Pinpoint the cell where the given text exists, returning its (X, Y) midpoint coordinate. 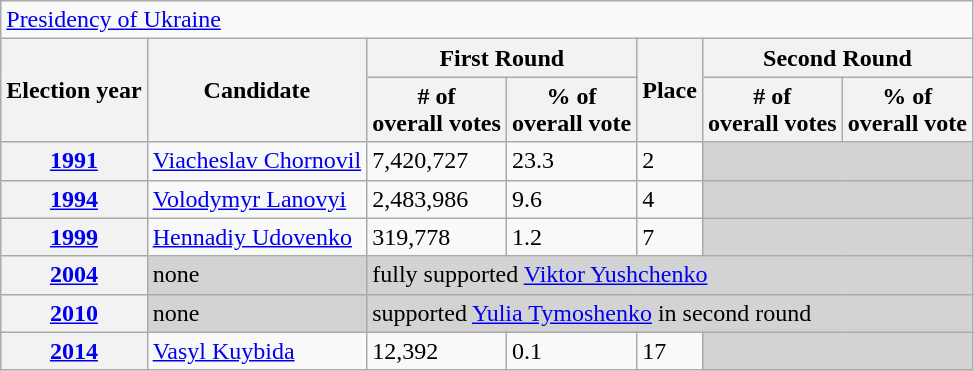
2010 (74, 313)
7 (670, 237)
1991 (74, 161)
1.2 (571, 237)
2004 (74, 275)
2,483,986 (437, 199)
1999 (74, 237)
Candidate (257, 90)
17 (670, 351)
4 (670, 199)
Vasyl Kuybida (257, 351)
2 (670, 161)
fully supported Viktor Yushchenko (670, 275)
23.3 (571, 161)
Viacheslav Chornovil (257, 161)
12,392 (437, 351)
Election year (74, 90)
supported Yulia Tymoshenko in second round (670, 313)
1994 (74, 199)
Hennadiy Udovenko (257, 237)
First Round (502, 58)
Second Round (837, 58)
Presidency of Ukraine (487, 20)
0.1 (571, 351)
319,778 (437, 237)
9.6 (571, 199)
Volodymyr Lanovyi (257, 199)
2014 (74, 351)
7,420,727 (437, 161)
Place (670, 90)
